Find where the given text appears and provide that cell's center as [x, y] coordinate. 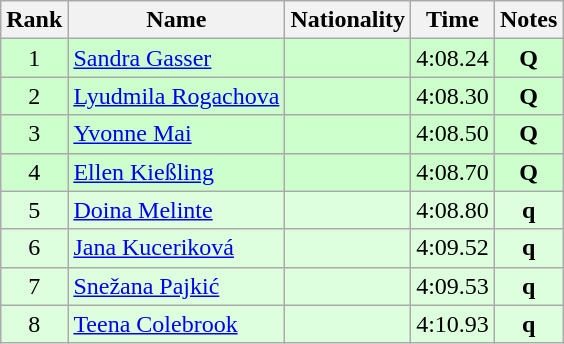
7 [34, 286]
Yvonne Mai [176, 134]
Sandra Gasser [176, 58]
2 [34, 96]
Doina Melinte [176, 210]
4:09.52 [453, 248]
Nationality [348, 20]
Ellen Kießling [176, 172]
8 [34, 324]
6 [34, 248]
Lyudmila Rogachova [176, 96]
4:08.30 [453, 96]
4:08.50 [453, 134]
1 [34, 58]
Name [176, 20]
5 [34, 210]
Teena Colebrook [176, 324]
3 [34, 134]
4:08.80 [453, 210]
Notes [528, 20]
Rank [34, 20]
Time [453, 20]
Jana Kuceriková [176, 248]
4 [34, 172]
4:09.53 [453, 286]
4:08.24 [453, 58]
4:08.70 [453, 172]
4:10.93 [453, 324]
Snežana Pajkić [176, 286]
